Provide the (X, Y) coordinate of the cell's center where the given text is located.  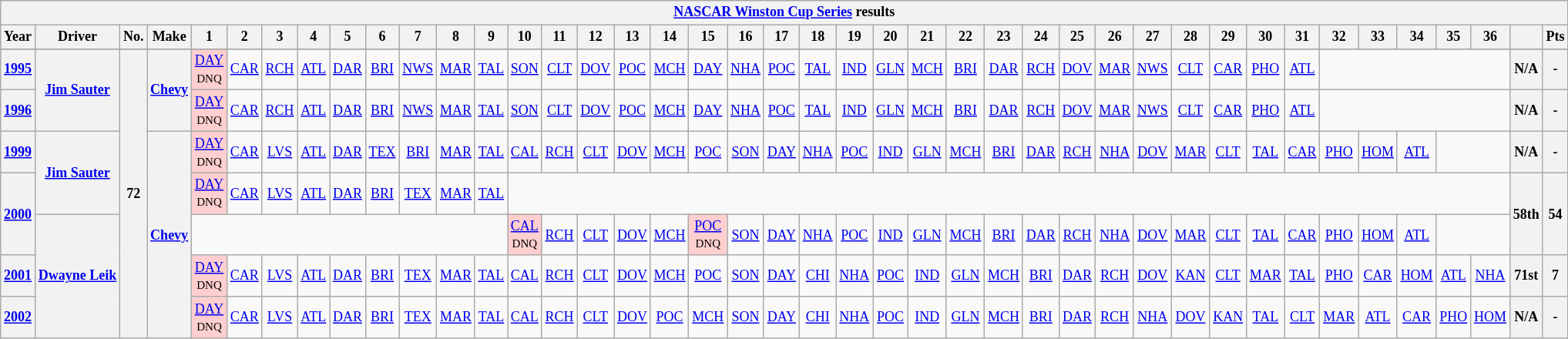
POCDNQ (708, 235)
2000 (18, 214)
14 (670, 37)
9 (491, 37)
34 (1416, 37)
23 (1004, 37)
Dwayne Leik (77, 276)
2002 (18, 317)
21 (927, 37)
2 (244, 37)
15 (708, 37)
No. (134, 37)
NASCAR Winston Cup Series results (784, 12)
30 (1266, 37)
CALDNQ (525, 235)
1999 (18, 152)
1996 (18, 111)
3 (280, 37)
28 (1190, 37)
Driver (77, 37)
10 (525, 37)
6 (382, 37)
19 (855, 37)
35 (1453, 37)
4 (314, 37)
54 (1555, 214)
71st (1526, 276)
25 (1077, 37)
26 (1115, 37)
Pts (1555, 37)
13 (633, 37)
Year (18, 37)
20 (891, 37)
1995 (18, 69)
31 (1302, 37)
33 (1378, 37)
18 (818, 37)
24 (1040, 37)
27 (1153, 37)
72 (134, 193)
11 (559, 37)
5 (348, 37)
29 (1228, 37)
17 (781, 37)
8 (456, 37)
22 (965, 37)
Make (170, 37)
36 (1490, 37)
12 (596, 37)
2001 (18, 276)
1 (209, 37)
16 (746, 37)
32 (1339, 37)
58th (1526, 214)
